Return the (X, Y) coordinate for the center point of the cell that contains the specified text.  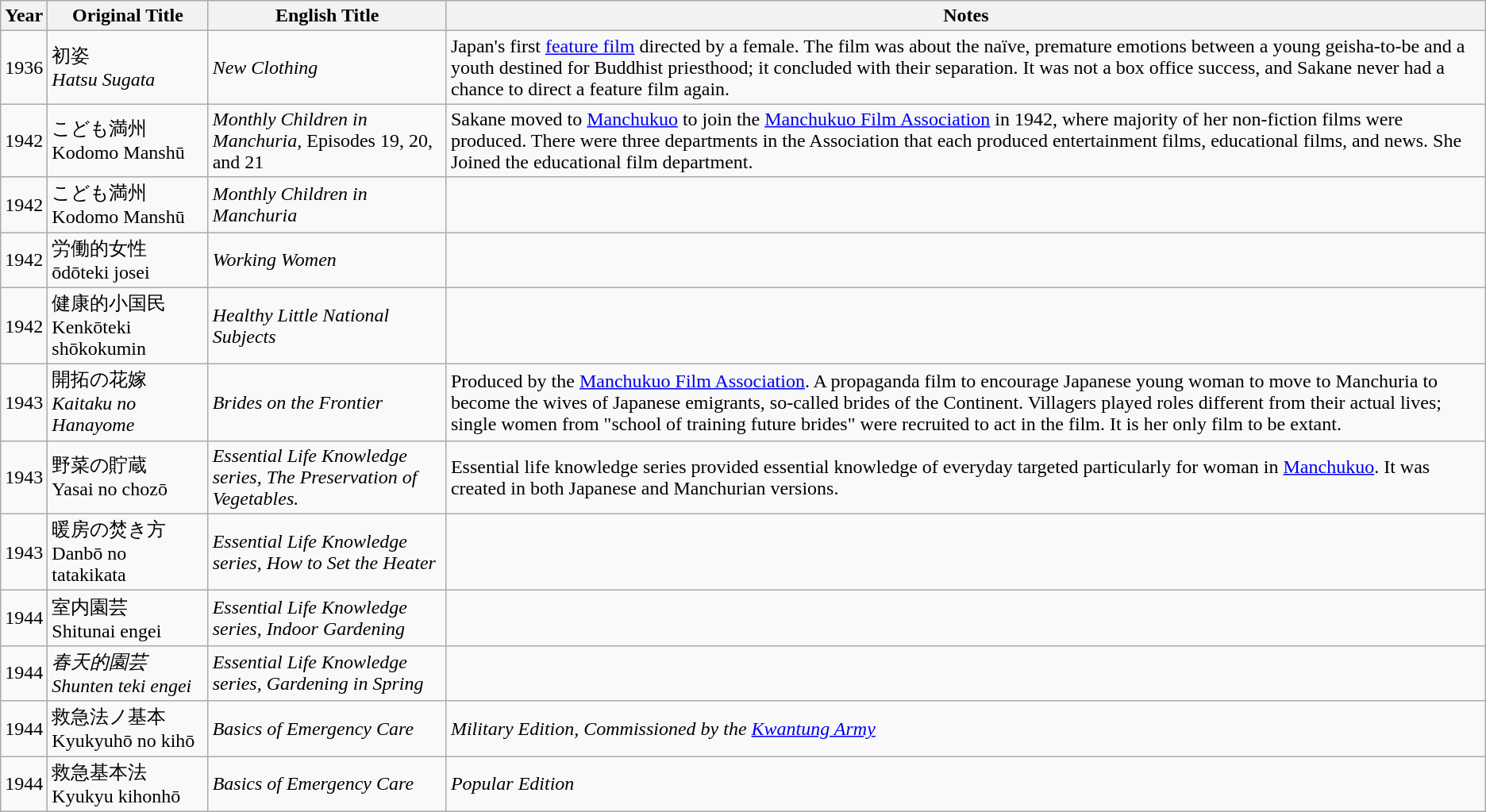
Year (24, 16)
Monthly Children in Manchuria, Episodes 19, 20, and 21 (327, 140)
English Title (327, 16)
救急基本法Kyukyu kihonhō (128, 783)
労働的女性ōdōteki josei (128, 260)
Essential Life Knowledge series, Indoor Gardening (327, 618)
1936 (24, 67)
Working Women (327, 260)
開拓の花嫁Kaitaku no Hanayome (128, 403)
Healthy Little National Subjects (327, 325)
春天的園芸Shunten teki engei (128, 673)
Military Edition, Commissioned by the Kwantung Army (965, 729)
Essential Life Knowledge series, The Preservation of Vegetables. (327, 477)
Monthly Children in Manchuria (327, 205)
New Clothing (327, 67)
救急法ノ基本Kyukyuhō no kihō (128, 729)
健康的小国民Kenkōteki shōkokumin (128, 325)
室内園芸Shitunai engei (128, 618)
Essential Life Knowledge series, How to Set the Heater (327, 552)
Popular Edition (965, 783)
Original Title (128, 16)
初姿Hatsu Sugata (128, 67)
Brides on the Frontier (327, 403)
暖房の焚き方Danbō no tatakikata (128, 552)
Notes (965, 16)
野菜の貯蔵Yasai no chozō (128, 477)
Essential Life Knowledge series, Gardening in Spring (327, 673)
